Detect which cell encompasses the target text, then output its [x, y] center coordinate. 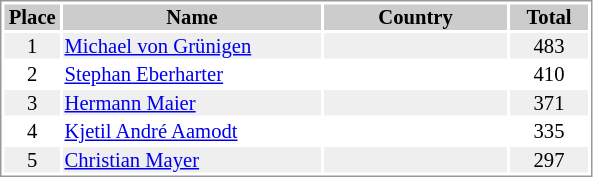
335 [549, 131]
297 [549, 160]
Name [192, 17]
371 [549, 103]
Place [32, 17]
Hermann Maier [192, 103]
1 [32, 46]
Michael von Grünigen [192, 46]
5 [32, 160]
Stephan Eberharter [192, 75]
Kjetil André Aamodt [192, 131]
Country [416, 17]
483 [549, 46]
410 [549, 75]
4 [32, 131]
3 [32, 103]
Total [549, 17]
2 [32, 75]
Christian Mayer [192, 160]
